Locate the cell with the specified text and output its (x, y) center coordinate. 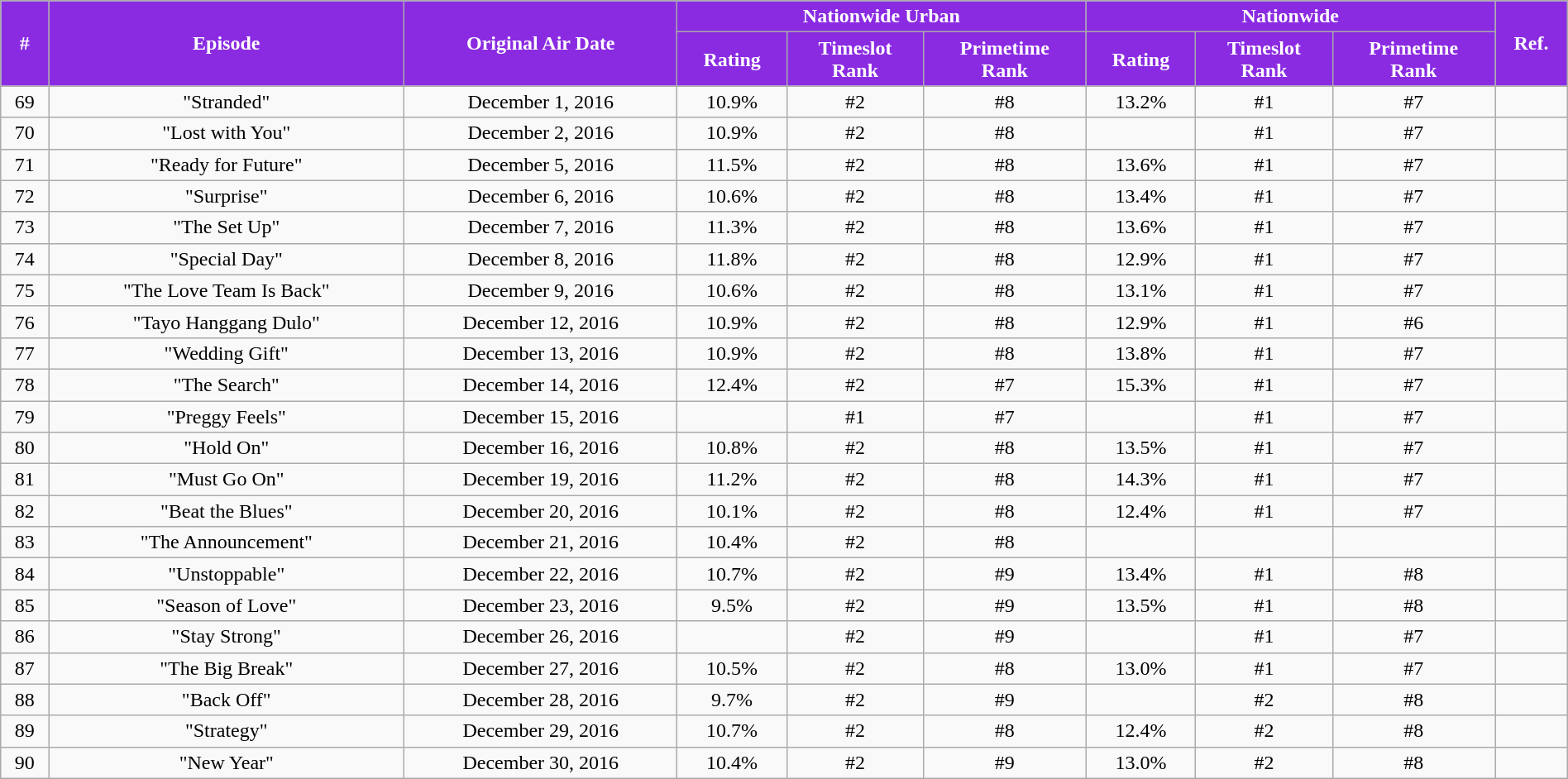
December 9, 2016 (541, 290)
December 20, 2016 (541, 511)
80 (25, 448)
#6 (1414, 322)
"Strategy" (227, 731)
14.3% (1141, 480)
"Wedding Gift" (227, 353)
"Must Go On" (227, 480)
December 5, 2016 (541, 165)
9.5% (733, 605)
December 28, 2016 (541, 700)
December 27, 2016 (541, 668)
87 (25, 668)
11.3% (733, 227)
11.2% (733, 480)
83 (25, 542)
December 16, 2016 (541, 448)
"Unstoppable" (227, 574)
December 7, 2016 (541, 227)
9.7% (733, 700)
"The Set Up" (227, 227)
73 (25, 227)
13.2% (1141, 102)
"The Big Break" (227, 668)
December 22, 2016 (541, 574)
77 (25, 353)
# (25, 43)
Ref. (1532, 43)
85 (25, 605)
Original Air Date (541, 43)
72 (25, 196)
December 30, 2016 (541, 762)
"Preggy Feels" (227, 416)
December 13, 2016 (541, 353)
"Tayo Hanggang Dulo" (227, 322)
December 8, 2016 (541, 259)
84 (25, 574)
88 (25, 700)
"Special Day" (227, 259)
10.8% (733, 448)
89 (25, 731)
15.3% (1141, 385)
December 23, 2016 (541, 605)
74 (25, 259)
76 (25, 322)
13.1% (1141, 290)
"The Search" (227, 385)
December 15, 2016 (541, 416)
82 (25, 511)
"Lost with You" (227, 133)
December 2, 2016 (541, 133)
78 (25, 385)
"The Announcement" (227, 542)
December 6, 2016 (541, 196)
December 1, 2016 (541, 102)
"Stranded" (227, 102)
90 (25, 762)
10.1% (733, 511)
Episode (227, 43)
December 12, 2016 (541, 322)
10.5% (733, 668)
11.8% (733, 259)
86 (25, 637)
December 29, 2016 (541, 731)
"Back Off" (227, 700)
81 (25, 480)
Nationwide (1290, 17)
71 (25, 165)
"New Year" (227, 762)
"Stay Strong" (227, 637)
75 (25, 290)
"Season of Love" (227, 605)
69 (25, 102)
70 (25, 133)
"Surprise" (227, 196)
79 (25, 416)
"Beat the Blues" (227, 511)
13.8% (1141, 353)
"The Love Team Is Back" (227, 290)
December 14, 2016 (541, 385)
11.5% (733, 165)
December 26, 2016 (541, 637)
December 19, 2016 (541, 480)
"Ready for Future" (227, 165)
Nationwide Urban (882, 17)
"Hold On" (227, 448)
December 21, 2016 (541, 542)
